Output the [X, Y] coordinate of the center of the cell containing the given text.  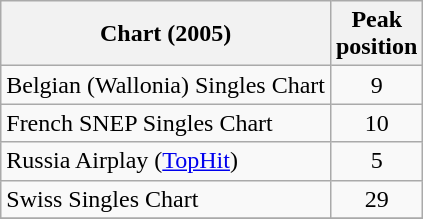
9 [376, 85]
Swiss Singles Chart [166, 199]
Chart (2005) [166, 34]
Belgian (Wallonia) Singles Chart [166, 85]
29 [376, 199]
10 [376, 123]
5 [376, 161]
Russia Airplay (TopHit) [166, 161]
French SNEP Singles Chart [166, 123]
Peakposition [376, 34]
